Output the [x, y] coordinate of the center of the cell containing the given text.  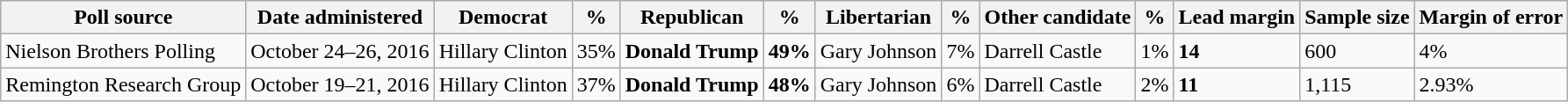
Remington Research Group [123, 84]
600 [1357, 51]
Libertarian [878, 18]
11 [1237, 84]
Poll source [123, 18]
Other candidate [1058, 18]
Date administered [340, 18]
37% [596, 84]
35% [596, 51]
4% [1492, 51]
2.93% [1492, 84]
October 24–26, 2016 [340, 51]
October 19–21, 2016 [340, 84]
6% [961, 84]
2% [1154, 84]
1% [1154, 51]
Nielson Brothers Polling [123, 51]
1,115 [1357, 84]
Sample size [1357, 18]
Margin of error [1492, 18]
Republican [692, 18]
48% [789, 84]
14 [1237, 51]
7% [961, 51]
Democrat [502, 18]
49% [789, 51]
Lead margin [1237, 18]
